Provide the (X, Y) coordinate of the cell's center where the given text is located.  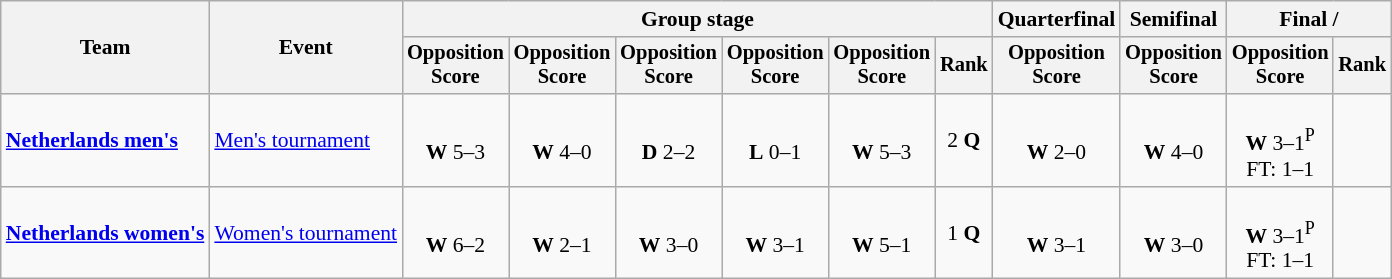
Group stage (698, 19)
Women's tournament (306, 233)
Semifinal (1174, 19)
2 Q (964, 140)
L 0–1 (776, 140)
W 2–0 (1057, 140)
Quarterfinal (1057, 19)
Event (306, 48)
Team (106, 48)
W 2–1 (562, 233)
W 5–1 (882, 233)
Men's tournament (306, 140)
W 6–2 (456, 233)
1 Q (964, 233)
Netherlands men's (106, 140)
Final / (1309, 19)
D 2–2 (668, 140)
Netherlands women's (106, 233)
